Identify which cell holds the provided text, then report its [X, Y] central coordinate. 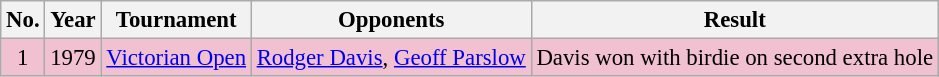
Tournament [176, 20]
Victorian Open [176, 58]
No. [23, 20]
Year [73, 20]
1979 [73, 58]
Davis won with birdie on second extra hole [734, 58]
Opponents [391, 20]
1 [23, 58]
Rodger Davis, Geoff Parslow [391, 58]
Result [734, 20]
